Return the [X, Y] coordinate for the center point of the cell that contains the specified text.  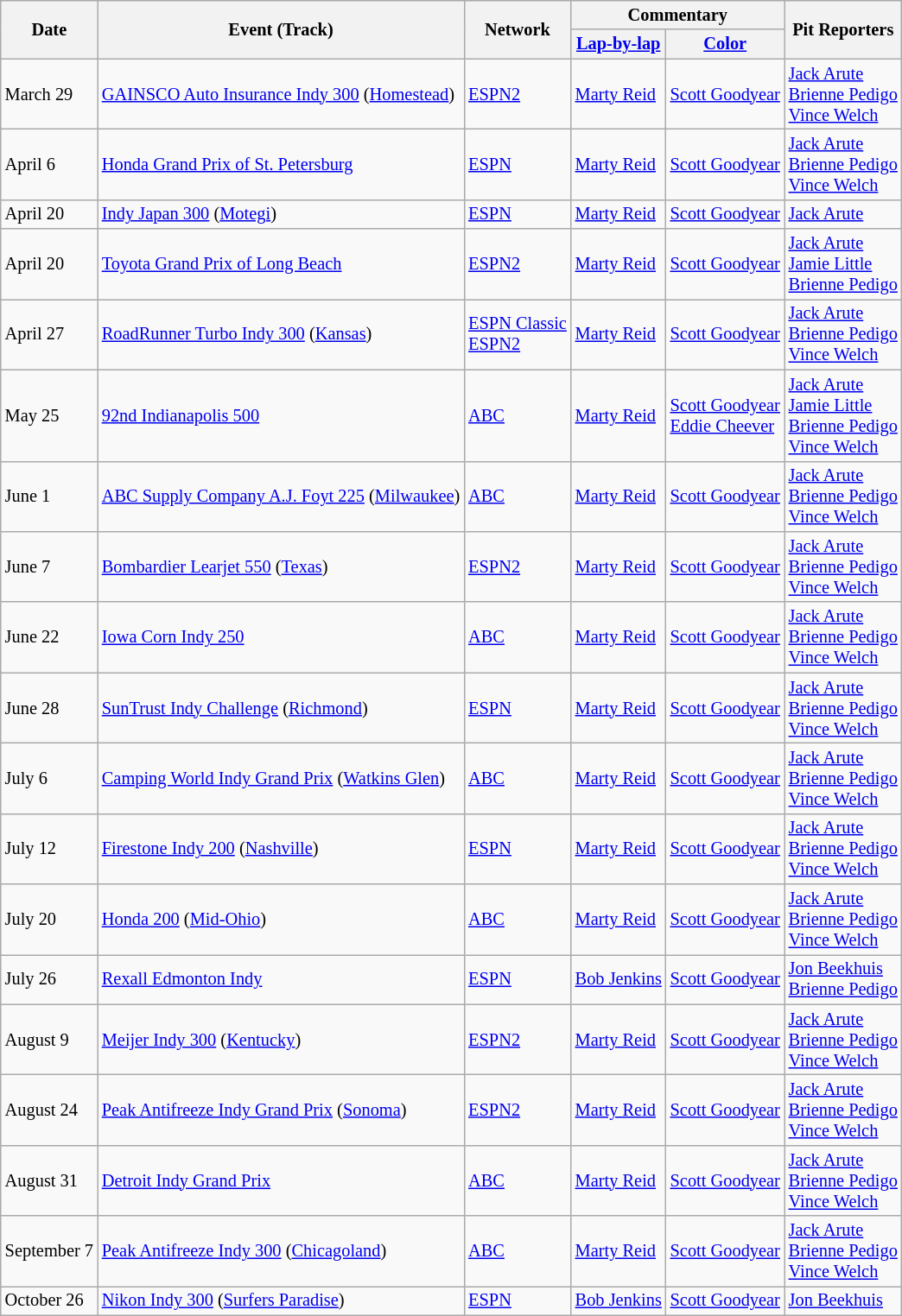
SunTrust Indy Challenge (Richmond) [281, 708]
Bombardier Learjet 550 (Texas) [281, 566]
Honda 200 (Mid-Ohio) [281, 920]
June 7 [49, 566]
Network [518, 29]
Rexall Edmonton Indy [281, 979]
Peak Antifreeze Indy 300 (Chicagoland) [281, 1251]
June 1 [49, 497]
Jon BeekhuisBrienne Pedigo [843, 979]
March 29 [49, 94]
Iowa Corn Indy 250 [281, 637]
Commentary [677, 15]
Peak Antifreeze Indy Grand Prix (Sonoma) [281, 1110]
Pit Reporters [843, 29]
ABC Supply Company A.J. Foyt 225 (Milwaukee) [281, 497]
GAINSCO Auto Insurance Indy 300 (Homestead) [281, 94]
RoadRunner Turbo Indy 300 (Kansas) [281, 334]
Meijer Indy 300 (Kentucky) [281, 1040]
Jack Arute [843, 214]
Scott GoodyearEddie Cheever [726, 415]
July 6 [49, 778]
June 22 [49, 637]
August 9 [49, 1040]
92nd Indianapolis 500 [281, 415]
Indy Japan 300 (Motegi) [281, 214]
July 12 [49, 849]
Toyota Grand Prix of Long Beach [281, 264]
August 24 [49, 1110]
May 25 [49, 415]
Lap-by-lap [619, 44]
August 31 [49, 1180]
Jack AruteJamie LittleBrienne Pedigo [843, 264]
July 26 [49, 979]
Event (Track) [281, 29]
April 27 [49, 334]
Jon Beekhuis [843, 1300]
July 20 [49, 920]
Detroit Indy Grand Prix [281, 1180]
Nikon Indy 300 (Surfers Paradise) [281, 1300]
Jack AruteJamie LittleBrienne PedigoVince Welch [843, 415]
Color [726, 44]
ESPN ClassicESPN2 [518, 334]
Firestone Indy 200 (Nashville) [281, 849]
Camping World Indy Grand Prix (Watkins Glen) [281, 778]
April 6 [49, 164]
September 7 [49, 1251]
Date [49, 29]
October 26 [49, 1300]
Honda Grand Prix of St. Petersburg [281, 164]
June 28 [49, 708]
